Locate the cell with the specified text and output its [X, Y] center coordinate. 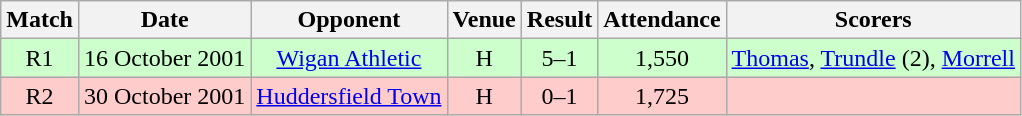
R1 [40, 58]
Match [40, 20]
30 October 2001 [164, 96]
Scorers [873, 20]
Venue [484, 20]
Date [164, 20]
Result [559, 20]
16 October 2001 [164, 58]
Attendance [662, 20]
5–1 [559, 58]
1,725 [662, 96]
1,550 [662, 58]
Opponent [349, 20]
0–1 [559, 96]
R2 [40, 96]
Huddersfield Town [349, 96]
Thomas, Trundle (2), Morrell [873, 58]
Wigan Athletic [349, 58]
